Identify which cell holds the provided text, then report its (X, Y) central coordinate. 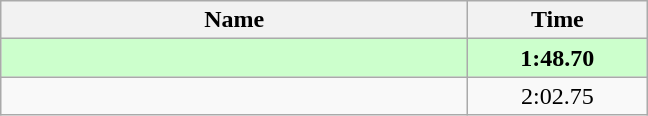
2:02.75 (558, 96)
1:48.70 (558, 58)
Name (234, 20)
Time (558, 20)
